Provide the (x, y) coordinate of the cell's center where the given text is located.  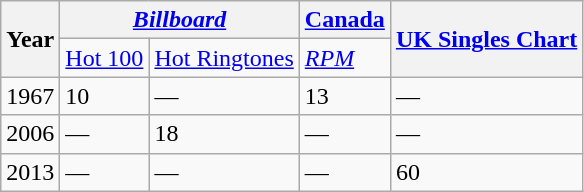
Year (30, 39)
Hot Ringtones (224, 58)
13 (344, 96)
1967 (30, 96)
UK Singles Chart (486, 39)
60 (486, 172)
10 (104, 96)
Billboard (180, 20)
Hot 100 (104, 58)
2006 (30, 134)
Canada (344, 20)
18 (224, 134)
RPM (344, 58)
2013 (30, 172)
